Provide the (X, Y) coordinate of the cell's center where the given text is located.  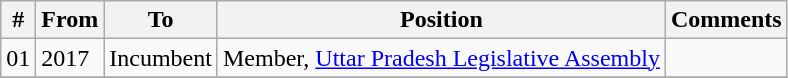
From (70, 20)
# (18, 20)
2017 (70, 58)
Position (441, 20)
Incumbent (161, 58)
Comments (726, 20)
01 (18, 58)
Member, Uttar Pradesh Legislative Assembly (441, 58)
To (161, 20)
